Output the [x, y] coordinate of the center of the cell containing the given text.  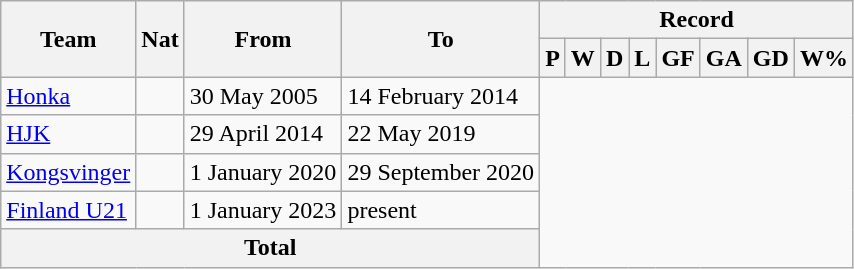
Team [68, 39]
HJK [68, 134]
GD [770, 58]
30 May 2005 [263, 96]
Nat [160, 39]
Record [697, 20]
D [614, 58]
GA [724, 58]
Kongsvinger [68, 172]
22 May 2019 [441, 134]
L [642, 58]
Finland U21 [68, 210]
14 February 2014 [441, 96]
1 January 2023 [263, 210]
From [263, 39]
W [582, 58]
GF [678, 58]
Total [270, 248]
Honka [68, 96]
29 April 2014 [263, 134]
29 September 2020 [441, 172]
1 January 2020 [263, 172]
P [553, 58]
To [441, 39]
W% [824, 58]
present [441, 210]
